Provide the [x, y] coordinate of the cell's center where the given text is located.  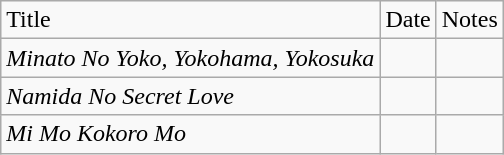
Title [190, 20]
Date [408, 20]
Minato No Yoko, Yokohama, Yokosuka [190, 58]
Notes [470, 20]
Namida No Secret Love [190, 96]
Mi Mo Kokoro Mo [190, 134]
